Provide the (x, y) coordinate of the cell's center where the given text is located.  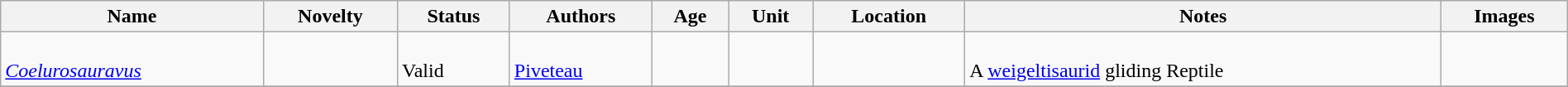
Coelurosauravus (132, 60)
Unit (771, 17)
Age (690, 17)
Valid (454, 60)
Novelty (330, 17)
A weigeltisaurid gliding Reptile (1203, 60)
Name (132, 17)
Status (454, 17)
Piveteau (581, 60)
Notes (1203, 17)
Images (1505, 17)
Authors (581, 17)
Location (889, 17)
